Capture the cell that displays the provided text and extract its (X, Y) central coordinate. 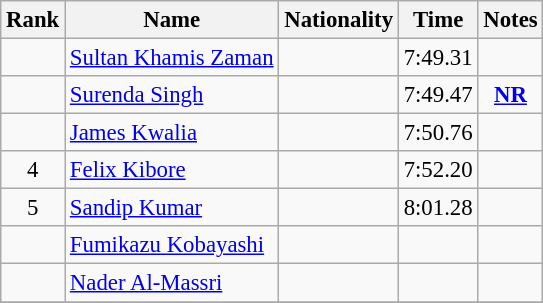
7:49.47 (438, 95)
Nationality (338, 20)
Sandip Kumar (172, 208)
7:52.20 (438, 170)
James Kwalia (172, 133)
7:49.31 (438, 58)
5 (33, 208)
Rank (33, 20)
Nader Al-Massri (172, 283)
Felix Kibore (172, 170)
Surenda Singh (172, 95)
8:01.28 (438, 208)
Fumikazu Kobayashi (172, 245)
4 (33, 170)
7:50.76 (438, 133)
Sultan Khamis Zaman (172, 58)
Name (172, 20)
Notes (510, 20)
NR (510, 95)
Time (438, 20)
